Pinpoint the cell where the given text exists, returning its (x, y) midpoint coordinate. 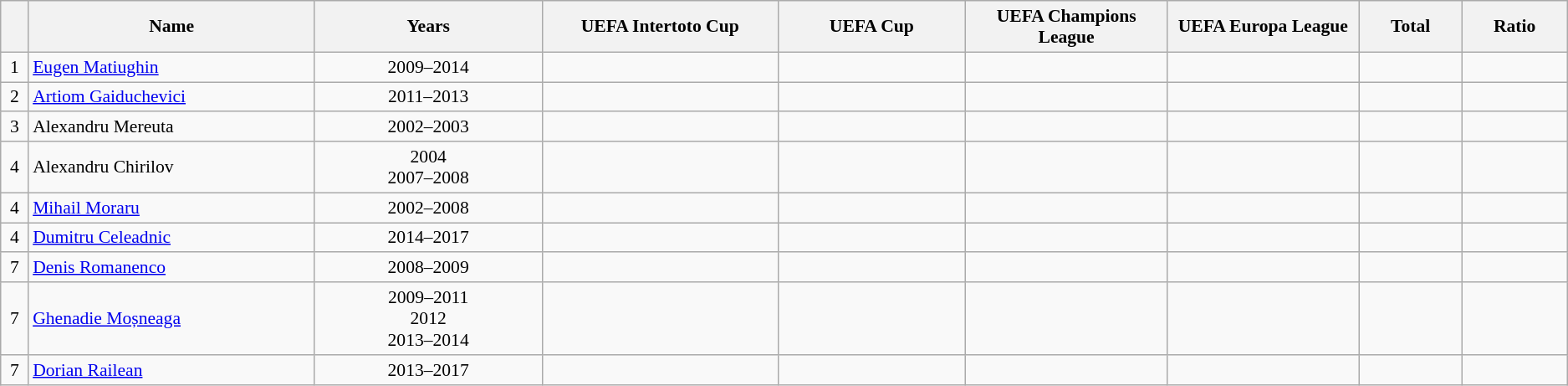
2002–2008 (428, 208)
Total (1411, 27)
2002–2003 (428, 127)
Mihail Moraru (171, 208)
Artiom Gaiduchevici (171, 97)
UEFA Intertoto Cup (660, 27)
Denis Romanenco (171, 268)
Alexandru Chirilov (171, 167)
2009–2014 (428, 67)
UEFA Champions League (1066, 27)
Years (428, 27)
2013–2017 (428, 370)
UEFA Cup (871, 27)
2008–2009 (428, 268)
Name (171, 27)
Ghenadie Moșneaga (171, 318)
UEFA Europa League (1263, 27)
Dorian Railean (171, 370)
3 (15, 127)
Eugen Matiughin (171, 67)
2014–2017 (428, 238)
2 (15, 97)
2004 2007–2008 (428, 167)
2011–2013 (428, 97)
Alexandru Mereuta (171, 127)
2009–2011 2012 2013–2014 (428, 318)
Ratio (1515, 27)
1 (15, 67)
Dumitru Celeadnic (171, 238)
